Return the [X, Y] coordinate for the center point of the cell that contains the specified text.  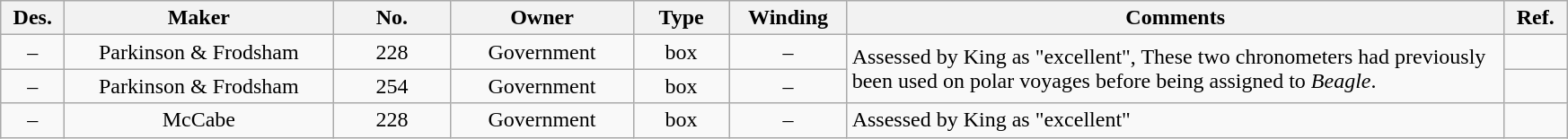
Maker [199, 18]
Des. [32, 18]
No. [392, 18]
McCabe [199, 120]
Type [681, 18]
Assessed by King as "excellent" [1175, 120]
254 [392, 86]
Ref. [1536, 18]
Owner [542, 18]
Assessed by King as "excellent", These two chronometers had previously been used on polar voyages before being assigned to Beagle. [1175, 69]
Winding [788, 18]
Comments [1175, 18]
